For the text-containing cell, return its midpoint in [x, y] coordinate format. 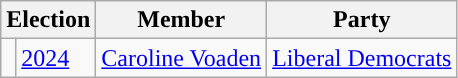
2024 [56, 58]
Election [48, 20]
Member [182, 20]
Party [362, 20]
Liberal Democrats [362, 58]
Caroline Voaden [182, 58]
